Capture the cell that displays the provided text and extract its [x, y] central coordinate. 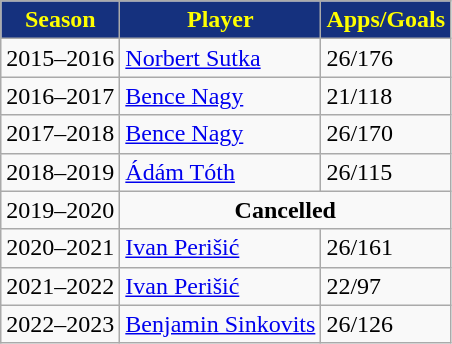
2021–2022 [60, 286]
26/170 [386, 134]
26/176 [386, 58]
22/97 [386, 286]
2018–2019 [60, 172]
2022–2023 [60, 324]
Season [60, 20]
2019–2020 [60, 210]
Apps/Goals [386, 20]
2016–2017 [60, 96]
Cancelled [286, 210]
2020–2021 [60, 248]
2017–2018 [60, 134]
Benjamin Sinkovits [220, 324]
Norbert Sutka [220, 58]
21/118 [386, 96]
Ádám Tóth [220, 172]
2015–2016 [60, 58]
26/126 [386, 324]
Player [220, 20]
26/161 [386, 248]
26/115 [386, 172]
